Capture the cell that displays the provided text and extract its (x, y) central coordinate. 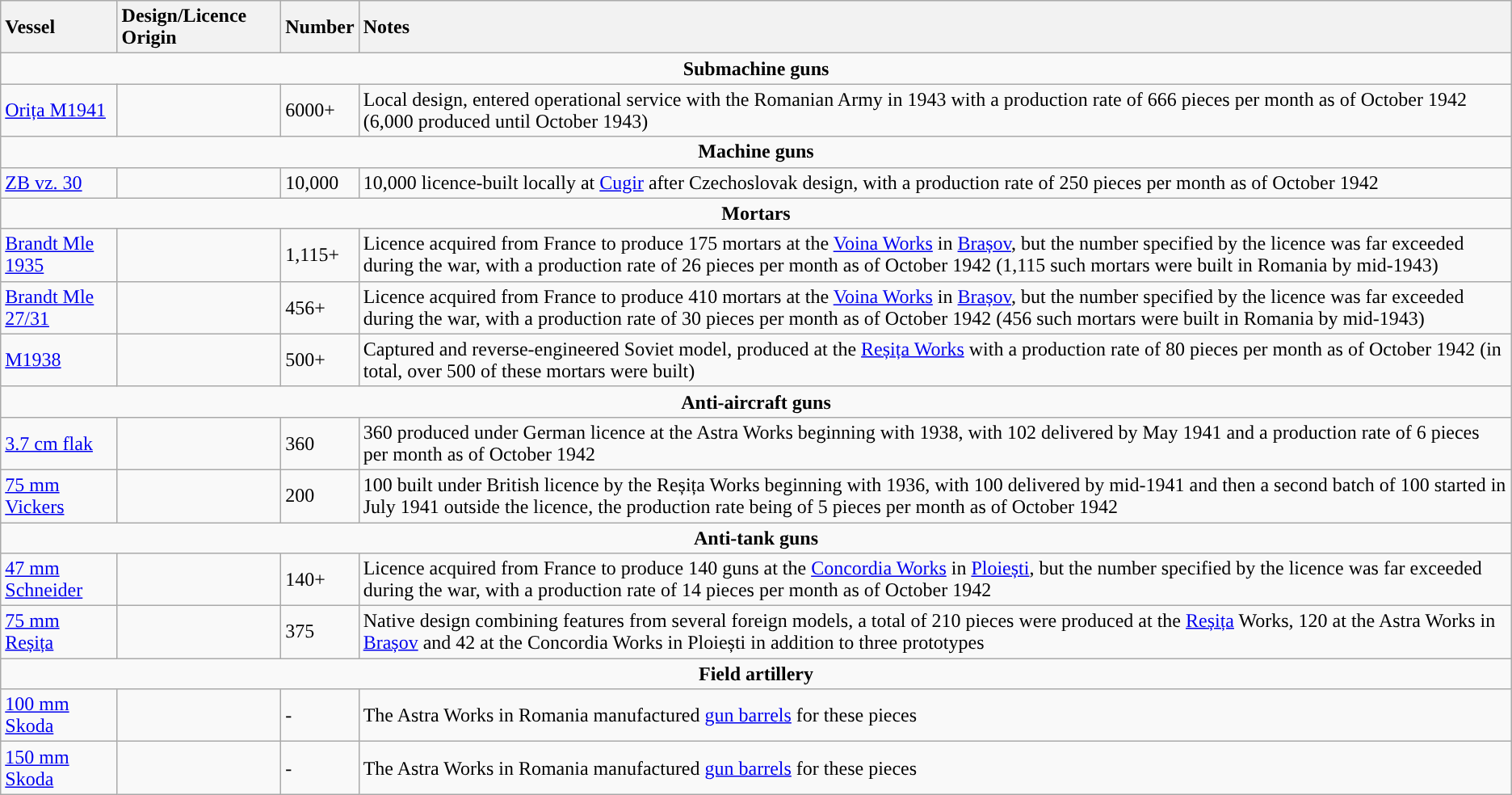
3.7 cm flak (59, 443)
150 mm Skoda (59, 768)
1,115+ (320, 255)
10,000 licence-built locally at Cugir after Czechoslovak design, with a production rate of 250 pieces per month as of October 1942 (935, 183)
500+ (320, 360)
375 (320, 632)
100 mm Skoda (59, 716)
47 mm Schneider (59, 580)
456+ (320, 307)
75 mm Vickers (59, 496)
360 (320, 443)
Brandt Mle 27/31 (59, 307)
Vessel (59, 27)
ZB vz. 30 (59, 183)
75 mm Reșița (59, 632)
Design/Licence Origin (199, 27)
Machine guns (756, 152)
Mortars (756, 213)
Brandt Mle 1935 (59, 255)
10,000 (320, 183)
Anti-tank guns (756, 537)
200 (320, 496)
Field artillery (756, 674)
Notes (935, 27)
Submachine guns (756, 69)
M1938 (59, 360)
Number (320, 27)
Orița M1941 (59, 110)
Anti-aircraft guns (756, 402)
140+ (320, 580)
6000+ (320, 110)
